Search for the cell housing the specified text and yield its [X, Y] center coordinate. 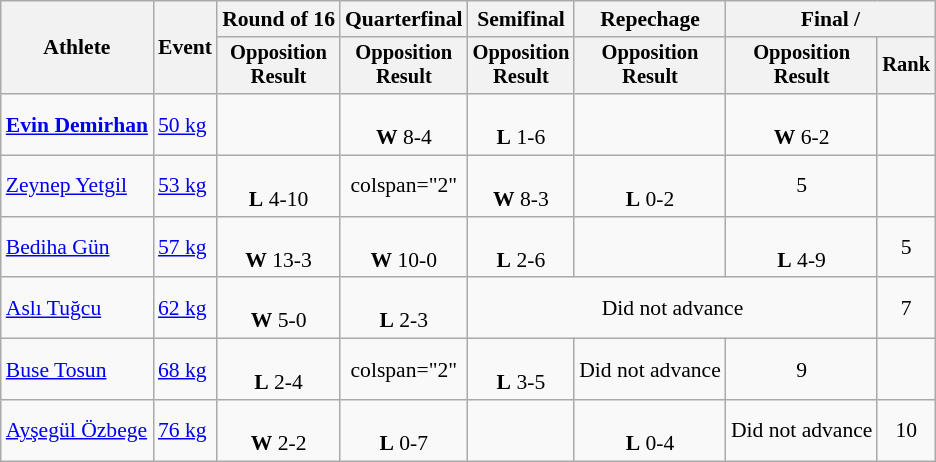
W 8-4 [404, 124]
Bediha Gün [77, 248]
W 5-0 [278, 308]
L 0-2 [650, 186]
10 [906, 430]
W 10-0 [404, 248]
7 [906, 308]
Semifinal [522, 19]
68 kg [185, 370]
L 0-4 [650, 430]
50 kg [185, 124]
L 3-5 [522, 370]
L 2-4 [278, 370]
L 4-9 [802, 248]
W 6-2 [802, 124]
L 1-6 [522, 124]
57 kg [185, 248]
W 2-2 [278, 430]
Ayşegül Özbege [77, 430]
Zeynep Yetgil [77, 186]
Buse Tosun [77, 370]
53 kg [185, 186]
9 [802, 370]
Event [185, 48]
L 0-7 [404, 430]
Round of 16 [278, 19]
L 2-3 [404, 308]
L 4-10 [278, 186]
62 kg [185, 308]
76 kg [185, 430]
Athlete [77, 48]
Repechage [650, 19]
W 13-3 [278, 248]
Aslı Tuğcu [77, 308]
Rank [906, 66]
W 8-3 [522, 186]
Evin Demirhan [77, 124]
Quarterfinal [404, 19]
Final / [830, 19]
L 2-6 [522, 248]
